Scan for the cell matching the given text and deliver its [X, Y] coordinate at center. 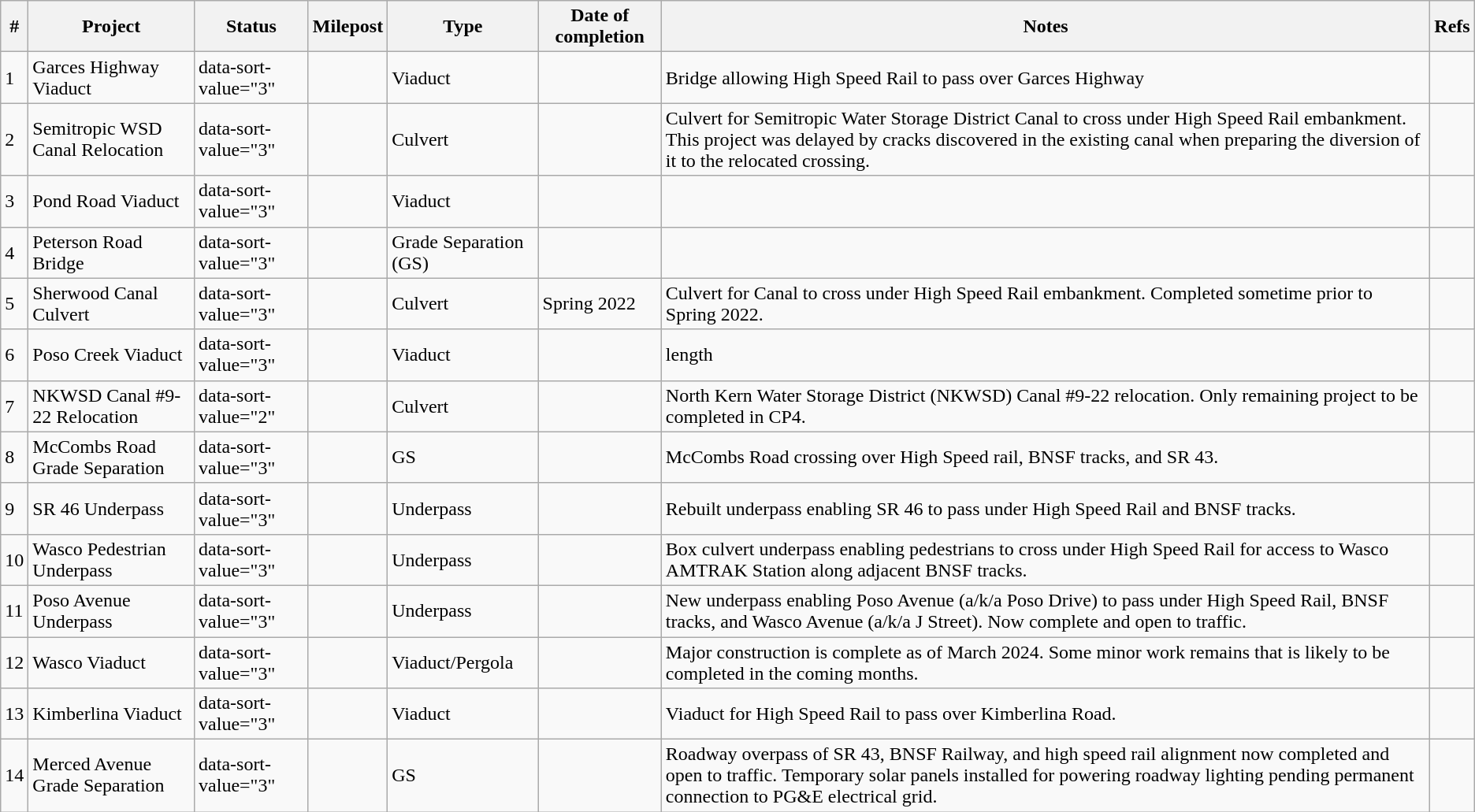
Notes [1045, 27]
NKWSD Canal #9-22 Relocation [112, 406]
2 [14, 139]
Type [463, 27]
McCombs Road Grade Separation [112, 457]
Date of completion [600, 27]
Kimberlina Viaduct [112, 714]
Rebuilt underpass enabling SR 46 to pass under High Speed Rail and BNSF tracks. [1045, 509]
7 [14, 406]
Spring 2022 [600, 304]
4 [14, 252]
12 [14, 662]
Bridge allowing High Speed Rail to pass over Garces Highway [1045, 77]
Poso Avenue Underpass [112, 611]
Milepost [347, 27]
Peterson Road Bridge [112, 252]
1 [14, 77]
Wasco Viaduct [112, 662]
data-sort-value="2" [252, 406]
3 [14, 202]
Wasco Pedestrian Underpass [112, 559]
Refs [1452, 27]
SR 46 Underpass [112, 509]
Major construction is complete as of March 2024. Some minor work remains that is likely to be completed in the coming months. [1045, 662]
McCombs Road crossing over High Speed rail, BNSF tracks, and SR 43. [1045, 457]
Garces Highway Viaduct [112, 77]
Semitropic WSD Canal Relocation [112, 139]
13 [14, 714]
North Kern Water Storage District (NKWSD) Canal #9-22 relocation. Only remaining project to be completed in CP4. [1045, 406]
# [14, 27]
6 [14, 354]
Sherwood Canal Culvert [112, 304]
10 [14, 559]
11 [14, 611]
Poso Creek Viaduct [112, 354]
5 [14, 304]
Culvert for Canal to cross under High Speed Rail embankment. Completed sometime prior to Spring 2022. [1045, 304]
Status [252, 27]
Project [112, 27]
9 [14, 509]
Merced Avenue Grade Separation [112, 776]
Viaduct for High Speed Rail to pass over Kimberlina Road. [1045, 714]
Viaduct/Pergola [463, 662]
Grade Separation (GS) [463, 252]
Box culvert underpass enabling pedestrians to cross under High Speed Rail for access to Wasco AMTRAK Station along adjacent BNSF tracks. [1045, 559]
14 [14, 776]
length [1045, 354]
8 [14, 457]
Pond Road Viaduct [112, 202]
